Scan for the cell matching the given text and deliver its [X, Y] coordinate at center. 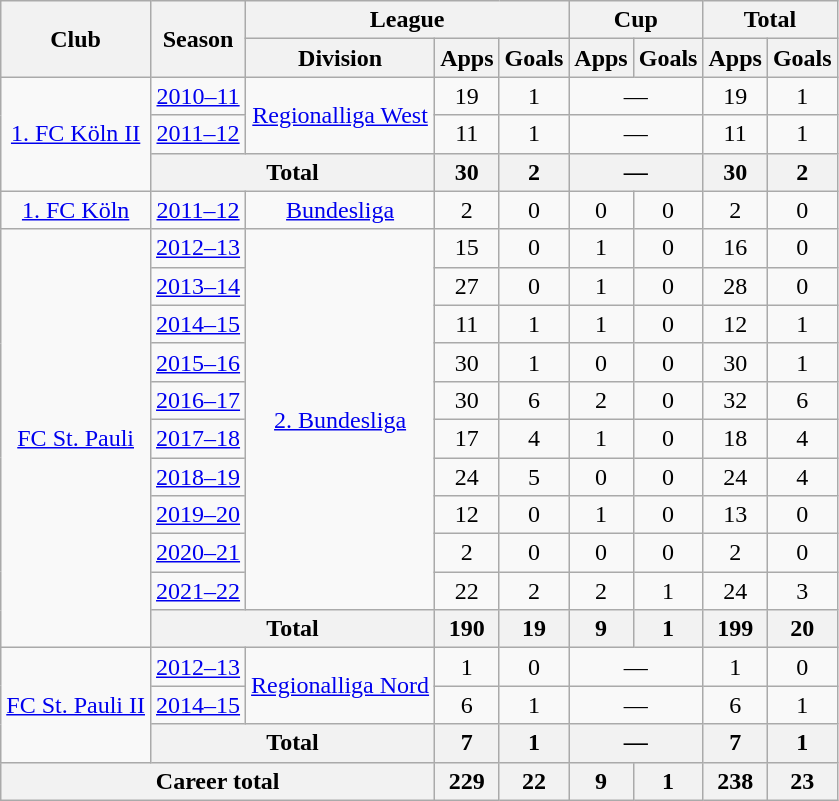
2015–16 [198, 362]
Career total [218, 781]
2019–20 [198, 515]
Season [198, 39]
5 [534, 477]
Division [340, 58]
27 [467, 286]
15 [467, 248]
Bundesliga [340, 210]
13 [735, 515]
17 [467, 438]
229 [467, 781]
Regionalliga Nord [340, 686]
2010–11 [198, 96]
2021–22 [198, 591]
Cup [636, 20]
3 [802, 591]
Regionalliga West [340, 115]
League [408, 20]
20 [802, 629]
199 [735, 629]
2020–21 [198, 553]
18 [735, 438]
1. FC Köln [76, 210]
2018–19 [198, 477]
1. FC Köln II [76, 134]
2. Bundesliga [340, 420]
Club [76, 39]
2013–14 [198, 286]
28 [735, 286]
FC St. Pauli [76, 438]
238 [735, 781]
FC St. Pauli II [76, 705]
2017–18 [198, 438]
190 [467, 629]
32 [735, 400]
2016–17 [198, 400]
23 [802, 781]
16 [735, 248]
